Search for the cell housing the specified text and yield its (X, Y) center coordinate. 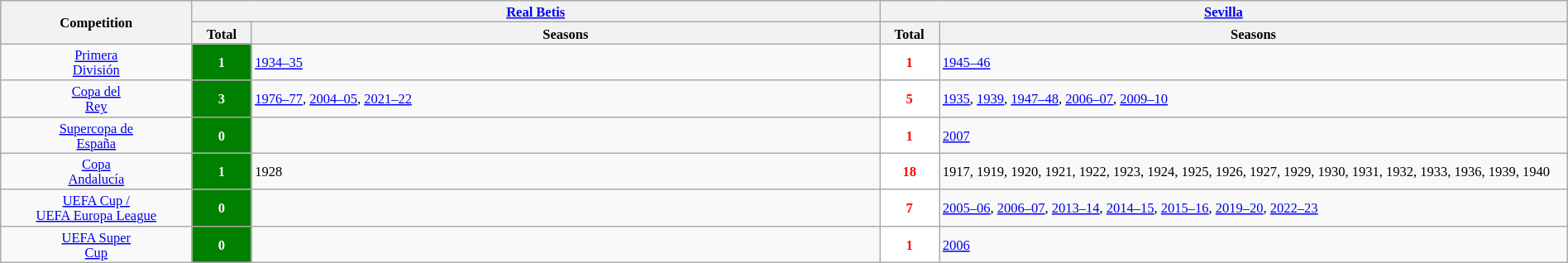
2005–06, 2006–07, 2013–14, 2014–15, 2015–16, 2019–20, 2022–23 (1254, 208)
Sevilla (1224, 12)
1917, 1919, 1920, 1921, 1922, 1923, 1924, 1925, 1926, 1927, 1929, 1930, 1931, 1932, 1933, 1936, 1939, 1940 (1254, 171)
7 (910, 208)
1945–46 (1254, 62)
UEFA Cup / UEFA Europa League (96, 208)
CopaAndalucía (96, 171)
Real Betis (536, 12)
1934–35 (566, 62)
Supercopa deEspaña (96, 135)
3 (222, 98)
2007 (1254, 135)
1928 (566, 171)
1976–77, 2004–05, 2021–22 (566, 98)
2006 (1254, 244)
18 (910, 171)
Competition (96, 22)
Copa del Rey (96, 98)
Primera División (96, 62)
5 (910, 98)
UEFA SuperCup (96, 244)
1935, 1939, 1947–48, 2006–07, 2009–10 (1254, 98)
